For the text-containing cell, return its midpoint in [x, y] coordinate format. 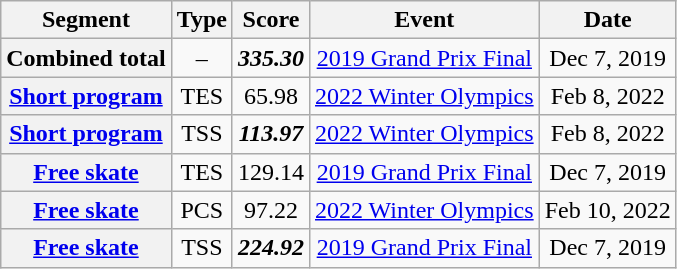
97.22 [270, 210]
65.98 [270, 96]
Combined total [86, 58]
Date [608, 20]
113.97 [270, 134]
335.30 [270, 58]
PCS [202, 210]
129.14 [270, 172]
Feb 10, 2022 [608, 210]
Score [270, 20]
– [202, 58]
Event [425, 20]
Type [202, 20]
224.92 [270, 248]
Segment [86, 20]
